Output the [X, Y] coordinate of the center of the cell containing the given text.  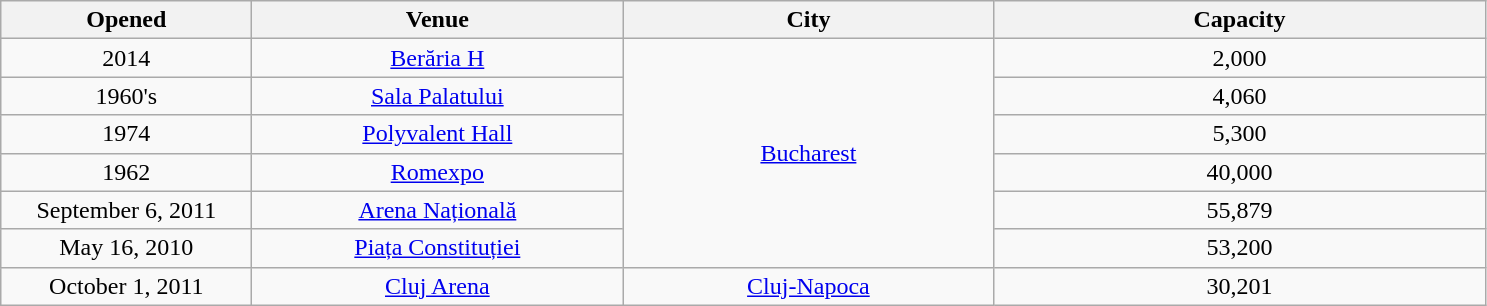
Bucharest [808, 153]
2014 [126, 58]
4,060 [1240, 96]
May 16, 2010 [126, 248]
Cluj Arena [438, 286]
September 6, 2011 [126, 210]
1974 [126, 134]
Berăria H [438, 58]
Piața Constituției [438, 248]
Capacity [1240, 20]
53,200 [1240, 248]
Polyvalent Hall [438, 134]
40,000 [1240, 172]
1960's [126, 96]
30,201 [1240, 286]
Cluj-Napoca [808, 286]
Venue [438, 20]
2,000 [1240, 58]
Romexpo [438, 172]
City [808, 20]
1962 [126, 172]
55,879 [1240, 210]
Sala Palatului [438, 96]
Arena Națională [438, 210]
5,300 [1240, 134]
October 1, 2011 [126, 286]
Opened [126, 20]
